From the cell containing the given text, extract its center point as [X, Y] coordinate. 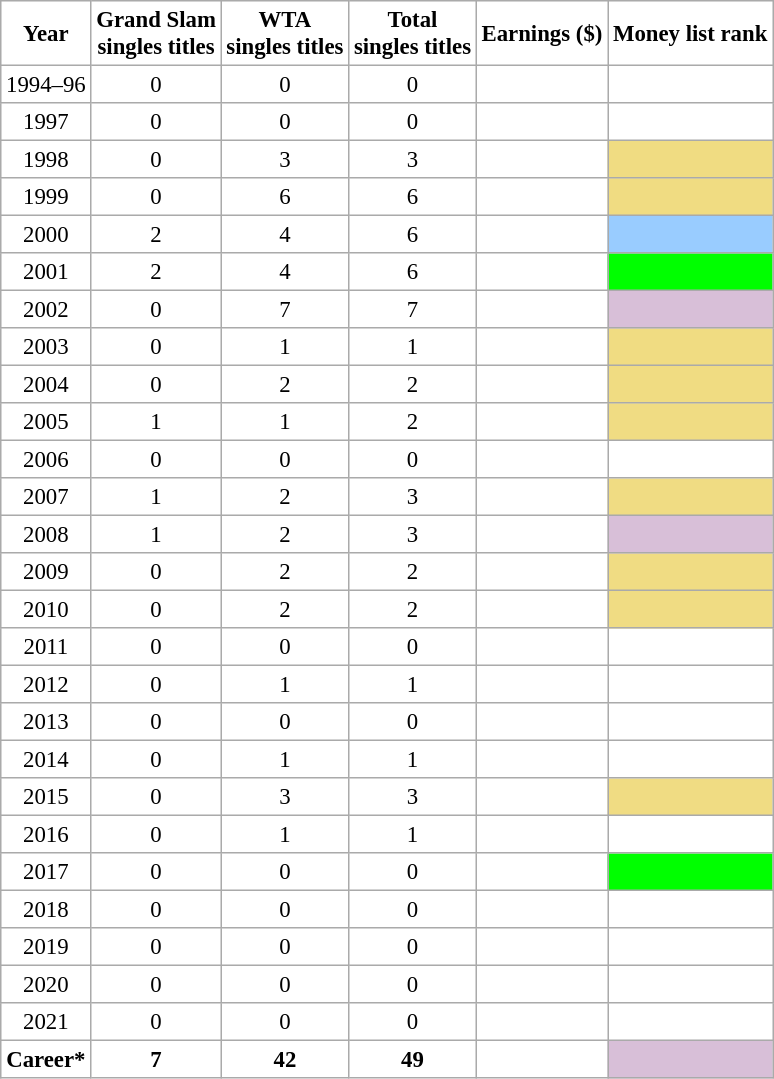
1997 [46, 122]
2012 [46, 684]
2018 [46, 909]
42 [285, 1059]
Money list rank [690, 33]
2001 [46, 272]
1994–96 [46, 84]
2013 [46, 722]
2016 [46, 834]
2010 [46, 609]
2005 [46, 422]
2008 [46, 534]
49 [413, 1059]
2014 [46, 759]
2019 [46, 947]
Career* [46, 1059]
2007 [46, 497]
WTAsingles titles [285, 33]
2020 [46, 984]
Grand Slamsingles titles [156, 33]
1998 [46, 159]
2003 [46, 347]
Totalsingles titles [413, 33]
1999 [46, 197]
2002 [46, 309]
Year [46, 33]
2009 [46, 572]
2011 [46, 647]
2017 [46, 872]
Earnings ($) [542, 33]
2006 [46, 459]
2000 [46, 234]
2021 [46, 1022]
2015 [46, 797]
2004 [46, 384]
